Extract the [x, y] coordinate from the center of the cell holding the provided text.  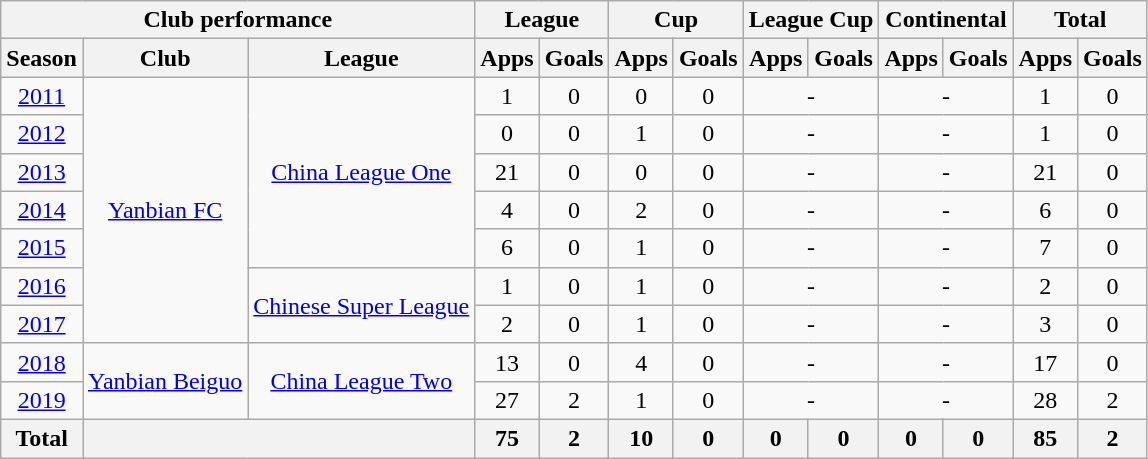
27 [507, 400]
Chinese Super League [362, 305]
7 [1045, 248]
Cup [676, 20]
10 [641, 438]
China League Two [362, 381]
85 [1045, 438]
17 [1045, 362]
13 [507, 362]
2017 [42, 324]
2019 [42, 400]
Yanbian Beiguo [164, 381]
Club performance [238, 20]
2015 [42, 248]
2011 [42, 96]
China League One [362, 172]
2016 [42, 286]
3 [1045, 324]
2014 [42, 210]
2018 [42, 362]
2013 [42, 172]
28 [1045, 400]
Season [42, 58]
Yanbian FC [164, 210]
League Cup [811, 20]
Club [164, 58]
Continental [946, 20]
2012 [42, 134]
75 [507, 438]
